Capture the cell that displays the provided text and extract its [X, Y] central coordinate. 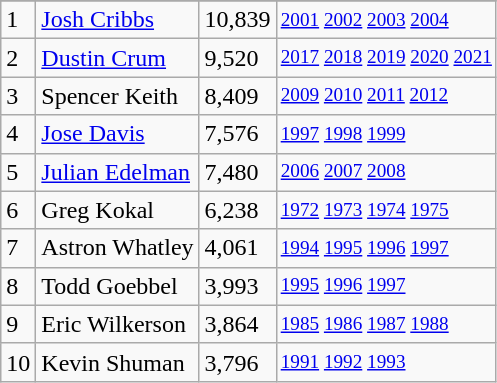
10,839 [238, 20]
1991 1992 1993 [386, 362]
2009 2010 2011 2012 [386, 96]
1 [18, 20]
1972 1973 1974 1975 [386, 210]
Todd Goebbel [118, 286]
Dustin Crum [118, 58]
3,993 [238, 286]
1994 1995 1996 1997 [386, 248]
7,480 [238, 172]
Spencer Keith [118, 96]
6,238 [238, 210]
4,061 [238, 248]
2 [18, 58]
3 [18, 96]
Kevin Shuman [118, 362]
Jose Davis [118, 134]
Eric Wilkerson [118, 324]
2001 2002 2003 2004 [386, 20]
4 [18, 134]
Josh Cribbs [118, 20]
Greg Kokal [118, 210]
1995 1996 1997 [386, 286]
2006 2007 2008 [386, 172]
8,409 [238, 96]
5 [18, 172]
7 [18, 248]
6 [18, 210]
10 [18, 362]
Julian Edelman [118, 172]
2017 2018 2019 2020 2021 [386, 58]
1997 1998 1999 [386, 134]
Astron Whatley [118, 248]
8 [18, 286]
1985 1986 1987 1988 [386, 324]
3,864 [238, 324]
7,576 [238, 134]
9,520 [238, 58]
3,796 [238, 362]
9 [18, 324]
